Identify which cell holds the provided text, then report its (x, y) central coordinate. 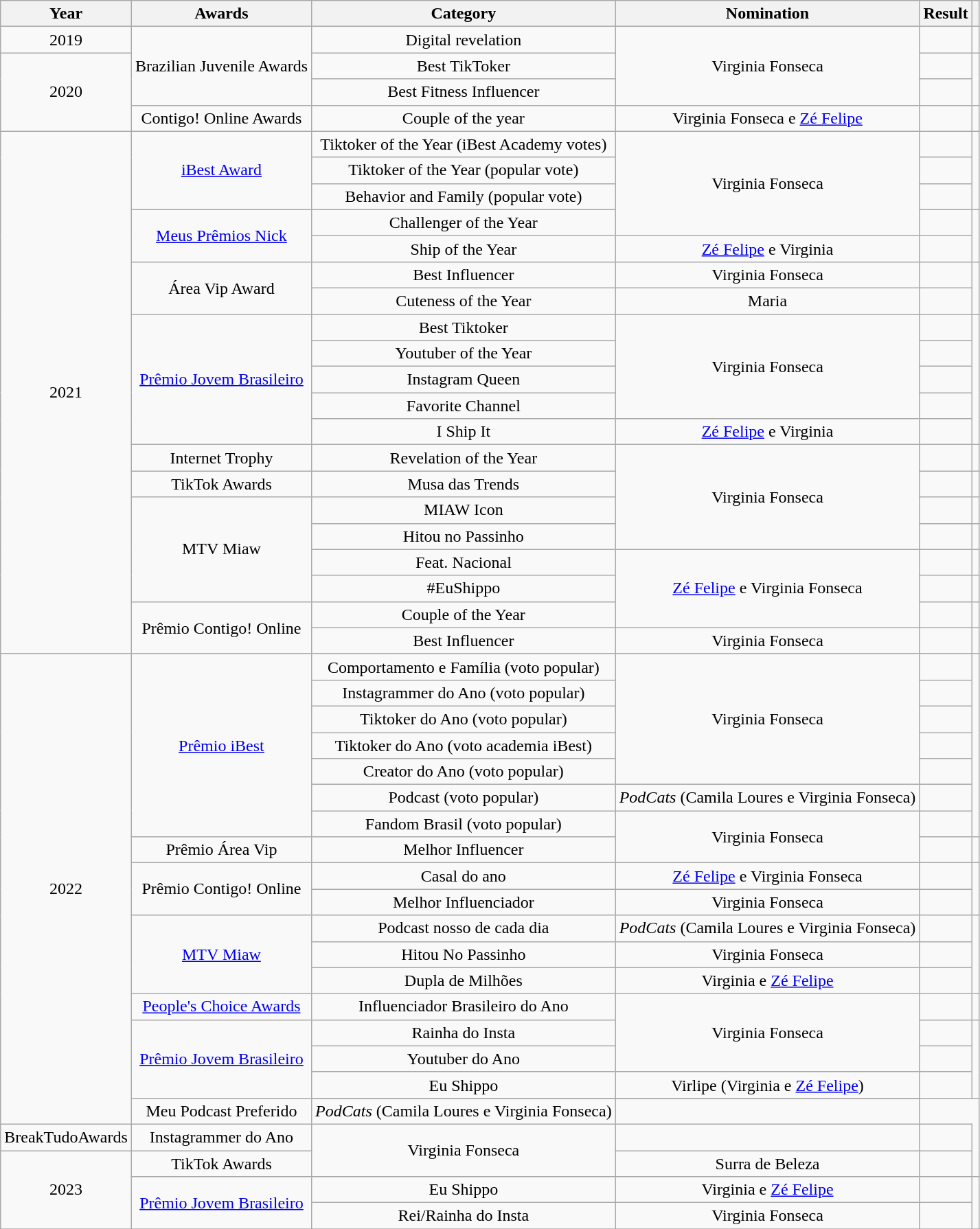
Contigo! Online Awards (221, 118)
Maria (768, 301)
Awards (221, 14)
Tiktoker of the Year (popular vote) (464, 170)
Musa das Trends (464, 484)
Digital revelation (464, 40)
Fandom Brasil (voto popular) (464, 824)
Virginia Fonseca e Zé Felipe (768, 118)
Casal do ano (464, 876)
Result (946, 14)
Couple of the year (464, 118)
Tiktoker do Ano (voto popular) (464, 719)
Surra de Beleza (768, 1164)
Prêmio Área Vip (221, 850)
Dupla de Milhões (464, 980)
Cuteness of the Year (464, 301)
Podcast (voto popular) (464, 798)
Comportamento e Família (voto popular) (464, 667)
Instagrammer do Ano (voto popular) (464, 693)
Creator do Ano (voto popular) (464, 772)
#EuShippo (464, 588)
Brazilian Juvenile Awards (221, 66)
Influenciador Brasileiro do Ano (464, 1007)
Tiktoker of the Year (iBest Academy votes) (464, 144)
Category (464, 14)
Meu Podcast Preferido (221, 1111)
MIAW Icon (464, 510)
Best Fitness Influencer (464, 92)
People's Choice Awards (221, 1007)
Rainha do Insta (464, 1033)
Feat. Nacional (464, 562)
BreakTudoAwards (66, 1137)
Hitou No Passinho (464, 954)
I Ship It (464, 432)
Instagrammer do Ano (221, 1137)
Nomination (768, 14)
iBest Award (221, 170)
Melhor Influencer (464, 850)
Youtuber do Ano (464, 1059)
Rei/Rainha do Insta (464, 1216)
Youtuber of the Year (464, 354)
Melhor Influenciador (464, 902)
Prêmio iBest (221, 745)
Instagram Queen (464, 380)
Área Vip Award (221, 288)
Favorite Channel (464, 406)
Revelation of the Year (464, 458)
Hitou no Passinho (464, 536)
2022 (66, 888)
Tiktoker do Ano (voto academia iBest) (464, 745)
Best Tiktoker (464, 328)
2021 (66, 393)
2019 (66, 40)
Best TikToker (464, 66)
Meus Prêmios Nick (221, 236)
Couple of the Year (464, 614)
Behavior and Family (popular vote) (464, 196)
Ship of the Year (464, 249)
Year (66, 14)
Challenger of the Year (464, 222)
Podcast nosso de cada dia (464, 928)
Internet Trophy (221, 458)
2023 (66, 1190)
Virlipe (Virginia e Zé Felipe) (768, 1085)
2020 (66, 92)
